Capture the cell that displays the provided text and extract its [x, y] central coordinate. 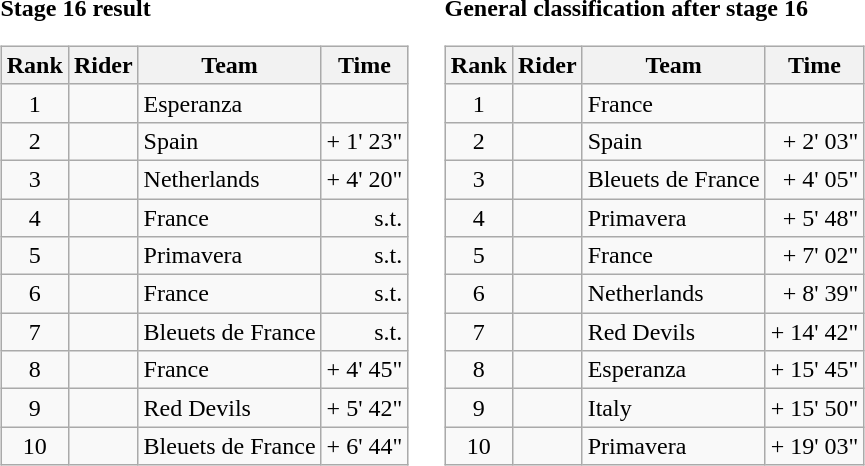
+ 8' 39" [814, 294]
+ 4' 20" [364, 179]
+ 6' 44" [364, 446]
+ 2' 03" [814, 141]
+ 14' 42" [814, 332]
+ 4' 05" [814, 179]
+ 15' 45" [814, 370]
+ 4' 45" [364, 370]
Italy [674, 408]
+ 15' 50" [814, 408]
+ 1' 23" [364, 141]
+ 5' 42" [364, 408]
+ 19' 03" [814, 446]
+ 7' 02" [814, 256]
+ 5' 48" [814, 217]
